Detect which cell encompasses the target text, then output its [X, Y] center coordinate. 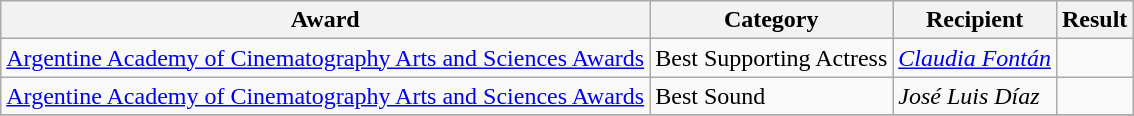
Category [772, 20]
Award [326, 20]
Best Supporting Actress [772, 58]
José Luis Díaz [975, 96]
Recipient [975, 20]
Result [1094, 20]
Best Sound [772, 96]
Claudia Fontán [975, 58]
